Detect which cell encompasses the target text, then output its [X, Y] center coordinate. 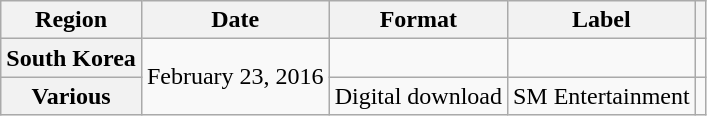
Region [72, 20]
South Korea [72, 58]
SM Entertainment [601, 96]
Date [235, 20]
Digital download [418, 96]
February 23, 2016 [235, 77]
Label [601, 20]
Format [418, 20]
Various [72, 96]
